Find where the given text appears and provide that cell's center as (X, Y) coordinate. 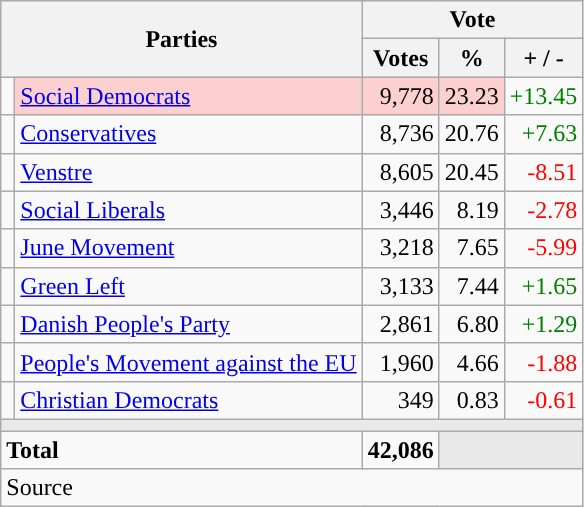
Votes (400, 58)
Social Democrats (188, 96)
2,861 (400, 324)
Vote (472, 20)
Total (182, 449)
% (472, 58)
0.83 (472, 400)
8,605 (400, 172)
8,736 (400, 134)
People's Movement against the EU (188, 362)
-5.99 (544, 248)
6.80 (472, 324)
Source (292, 488)
7.65 (472, 248)
Conservatives (188, 134)
8.19 (472, 210)
Christian Democrats (188, 400)
June Movement (188, 248)
20.45 (472, 172)
Social Liberals (188, 210)
42,086 (400, 449)
Green Left (188, 286)
+1.29 (544, 324)
-2.78 (544, 210)
Venstre (188, 172)
Danish People's Party (188, 324)
3,133 (400, 286)
349 (400, 400)
Parties (182, 39)
-8.51 (544, 172)
9,778 (400, 96)
1,960 (400, 362)
23.23 (472, 96)
+1.65 (544, 286)
-1.88 (544, 362)
3,446 (400, 210)
7.44 (472, 286)
+7.63 (544, 134)
+ / - (544, 58)
4.66 (472, 362)
+13.45 (544, 96)
-0.61 (544, 400)
3,218 (400, 248)
20.76 (472, 134)
